Identify which cell holds the provided text, then report its [x, y] central coordinate. 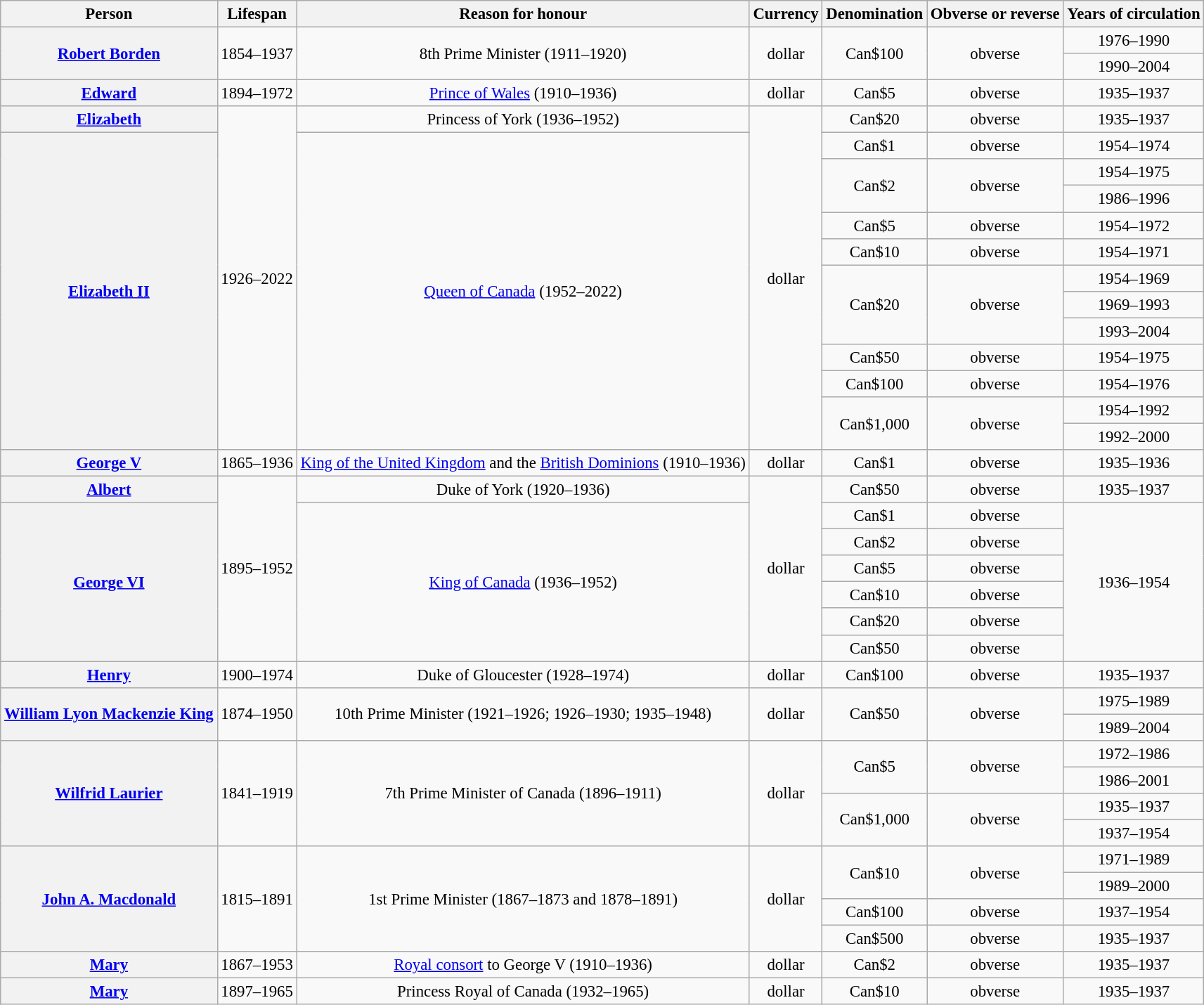
1954–1976 [1134, 384]
1993–2004 [1134, 331]
1841–1919 [257, 793]
1969–1993 [1134, 304]
1975–1989 [1134, 701]
1954–1969 [1134, 278]
1865–1936 [257, 463]
1992–2000 [1134, 436]
Can$500 [874, 939]
Prince of Wales (1910–1936) [523, 93]
1895–1952 [257, 569]
7th Prime Minister of Canada (1896–1911) [523, 793]
Elizabeth II [109, 291]
Albert [109, 490]
1976–1990 [1134, 41]
John A. Macdonald [109, 899]
Duke of York (1920–1936) [523, 490]
King of the United Kingdom and the British Dominions (1910–1936) [523, 463]
1971–1989 [1134, 860]
Elizabeth [109, 119]
1936–1954 [1134, 582]
Henry [109, 675]
1954–1971 [1134, 252]
1986–2001 [1134, 780]
Royal consort to George V (1910–1936) [523, 965]
1989–2000 [1134, 886]
Edward [109, 93]
William Lyon Mackenzie King [109, 714]
George V [109, 463]
Obverse or reverse [995, 14]
1867–1953 [257, 965]
Robert Borden [109, 53]
Years of circulation [1134, 14]
1854–1937 [257, 53]
Wilfrid Laurier [109, 793]
Reason for honour [523, 14]
1874–1950 [257, 714]
1935–1936 [1134, 463]
George VI [109, 582]
Princess Royal of Canada (1932–1965) [523, 992]
Denomination [874, 14]
1954–1972 [1134, 226]
1926–2022 [257, 278]
Queen of Canada (1952–2022) [523, 291]
1990–2004 [1134, 67]
1900–1974 [257, 675]
Duke of Gloucester (1928–1974) [523, 675]
Currency [786, 14]
Person [109, 14]
8th Prime Minister (1911–1920) [523, 53]
10th Prime Minister (1921–1926; 1926–1930; 1935–1948) [523, 714]
1st Prime Minister (1867–1873 and 1878–1891) [523, 899]
Princess of York (1936–1952) [523, 119]
1894–1972 [257, 93]
1972–1986 [1134, 754]
1989–2004 [1134, 727]
King of Canada (1936–1952) [523, 582]
1954–1992 [1134, 410]
1815–1891 [257, 899]
1897–1965 [257, 992]
1954–1974 [1134, 146]
Lifespan [257, 14]
1986–1996 [1134, 199]
